For the text-containing cell, return its midpoint in [x, y] coordinate format. 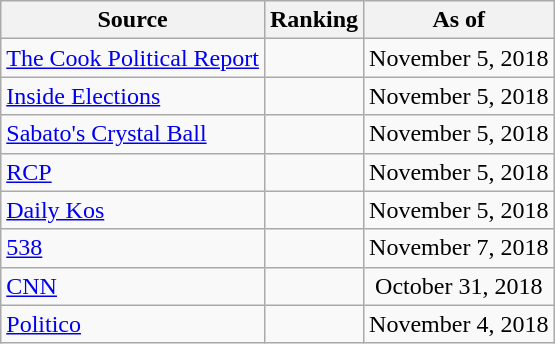
The Cook Political Report [133, 58]
Source [133, 20]
Inside Elections [133, 96]
November 4, 2018 [459, 324]
Sabato's Crystal Ball [133, 134]
October 31, 2018 [459, 286]
538 [133, 248]
Politico [133, 324]
As of [459, 20]
November 7, 2018 [459, 248]
CNN [133, 286]
RCP [133, 172]
Daily Kos [133, 210]
Ranking [314, 20]
